From the cell containing the given text, extract its center point as [X, Y] coordinate. 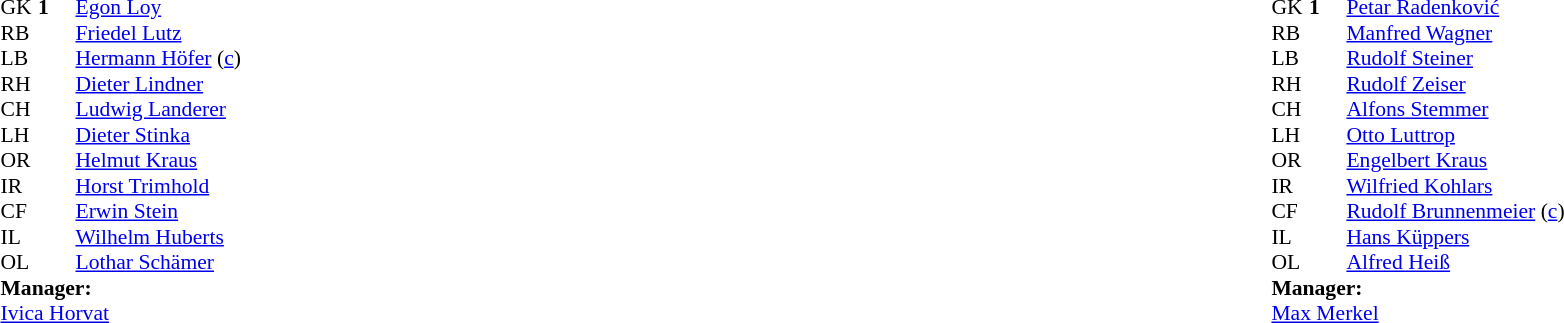
Erwin Stein [158, 211]
Rudolf Zeiser [1455, 84]
Hermann Höfer (c) [158, 59]
Manfred Wagner [1455, 33]
Hans Küppers [1455, 237]
Alfred Heiß [1455, 263]
Rudolf Brunnenmeier (c) [1455, 211]
Horst Trimhold [158, 186]
Otto Luttrop [1455, 135]
Ludwig Landerer [158, 109]
Engelbert Kraus [1455, 161]
Dieter Stinka [158, 135]
Wilhelm Huberts [158, 237]
Helmut Kraus [158, 161]
Alfons Stemmer [1455, 109]
Lothar Schämer [158, 263]
Rudolf Steiner [1455, 59]
Friedel Lutz [158, 33]
Wilfried Kohlars [1455, 186]
Dieter Lindner [158, 84]
